Locate the cell with the specified text and output its (X, Y) center coordinate. 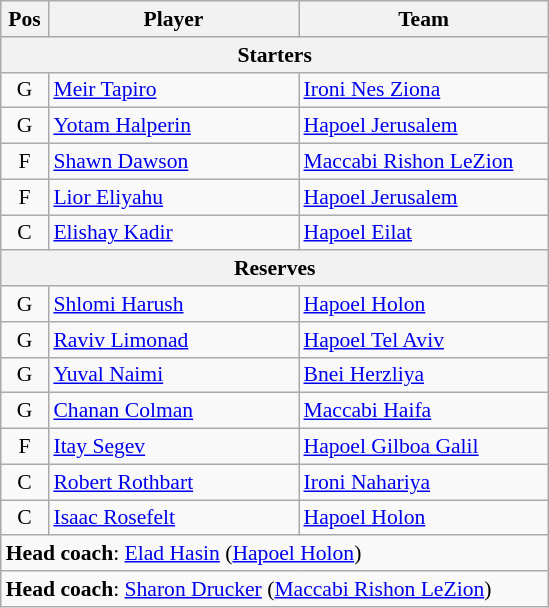
Maccabi Rishon LeZion (423, 162)
Bnei Herzliya (423, 375)
Hapoel Eilat (423, 233)
Shlomi Harush (173, 304)
Hapoel Gilboa Galil (423, 447)
Yotam Halperin (173, 126)
Team (423, 19)
Head coach: Sharon Drucker (Maccabi Rishon LeZion) (275, 589)
Lior Eliyahu (173, 197)
Ironi Nes Ziona (423, 90)
Pos (25, 19)
Ironi Nahariya (423, 482)
Player (173, 19)
Robert Rothbart (173, 482)
Isaac Rosefelt (173, 518)
Hapoel Tel Aviv (423, 340)
Maccabi Haifa (423, 411)
Chanan Colman (173, 411)
Elishay Kadir (173, 233)
Raviv Limonad (173, 340)
Itay Segev (173, 447)
Shawn Dawson (173, 162)
Starters (275, 55)
Reserves (275, 269)
Head coach: Elad Hasin (Hapoel Holon) (275, 554)
Meir Tapiro (173, 90)
Yuval Naimi (173, 375)
